Identify which cell holds the provided text, then report its (x, y) central coordinate. 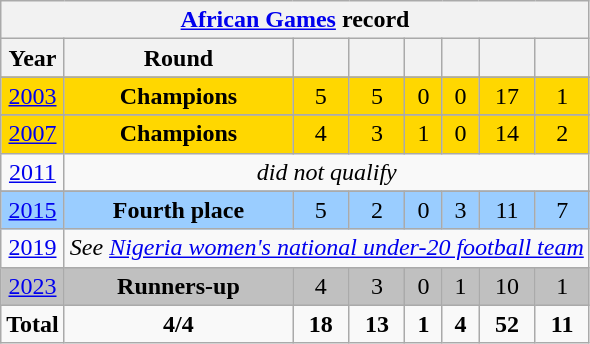
18 (321, 324)
Year (33, 58)
2019 (33, 248)
4/4 (178, 324)
2023 (33, 286)
Fourth place (178, 210)
2007 (33, 134)
2015 (33, 210)
2011 (33, 172)
14 (507, 134)
13 (377, 324)
Runners-up (178, 286)
African Games record (296, 20)
2003 (33, 96)
Total (33, 324)
17 (507, 96)
7 (562, 210)
10 (507, 286)
did not qualify (326, 172)
See Nigeria women's national under-20 football team (326, 248)
52 (507, 324)
Round (178, 58)
